Return (x, y) of the center of cell containing provided text 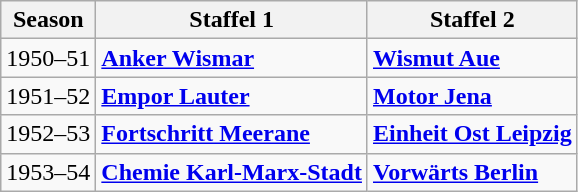
1952–53 (48, 134)
1950–51 (48, 58)
Chemie Karl-Marx-Stadt (232, 172)
Vorwärts Berlin (472, 172)
1953–54 (48, 172)
Staffel 2 (472, 20)
Season (48, 20)
Anker Wismar (232, 58)
Einheit Ost Leipzig (472, 134)
1951–52 (48, 96)
Fortschritt Meerane (232, 134)
Wismut Aue (472, 58)
Staffel 1 (232, 20)
Motor Jena (472, 96)
Empor Lauter (232, 96)
